Return (x, y) of the center of cell containing provided text 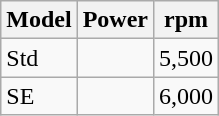
rpm (186, 20)
Power (115, 20)
6,000 (186, 96)
Std (39, 58)
5,500 (186, 58)
SE (39, 96)
Model (39, 20)
